Pinpoint the cell where the given text exists, returning its [x, y] midpoint coordinate. 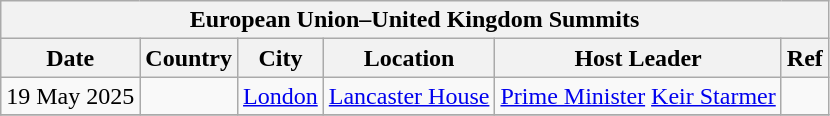
Date [70, 58]
Lancaster House [409, 96]
City [281, 58]
Country [189, 58]
19 May 2025 [70, 96]
Ref [804, 58]
Location [409, 58]
European Union–United Kingdom Summits [415, 20]
Prime Minister Keir Starmer [638, 96]
London [281, 96]
Host Leader [638, 58]
